Return the (x, y) coordinate for the center point of the cell that contains the specified text.  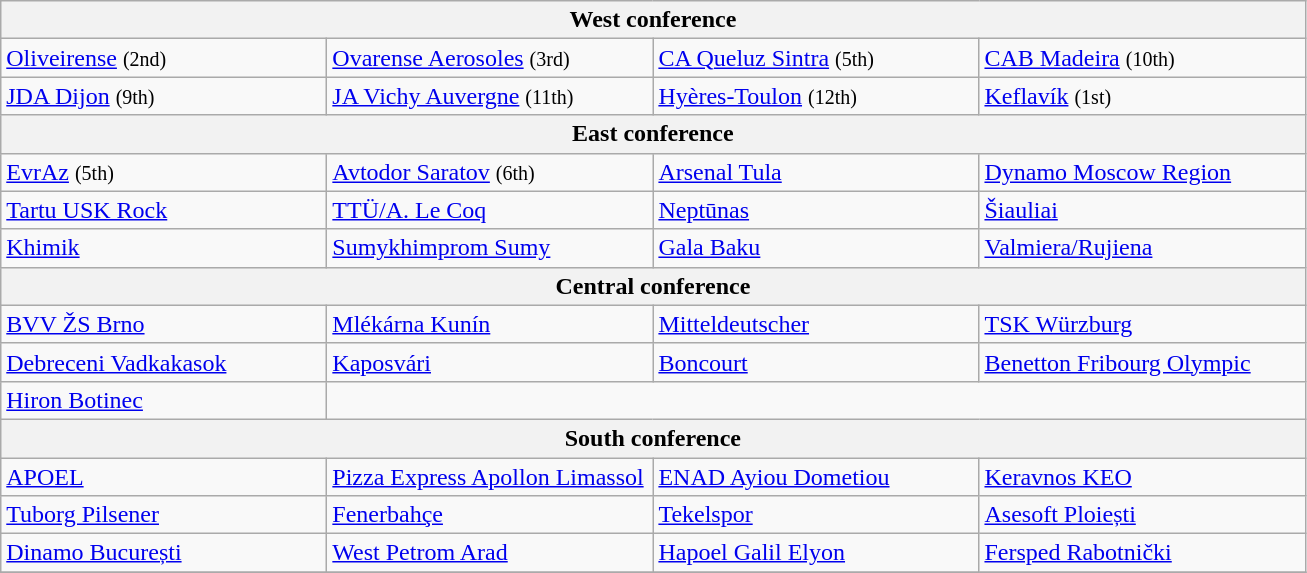
Hapoel Galil Elyon (816, 553)
JA Vichy Auvergne (11th) (490, 96)
East conference (653, 134)
EvrAz (5th) (164, 172)
Central conference (653, 286)
Tartu USK Rock (164, 210)
Dinamo București (164, 553)
Fenerbahçe (490, 515)
CAB Madeira (10th) (1142, 58)
Fersped Rabotnički (1142, 553)
Debreceni Vadkakasok (164, 362)
Boncourt (816, 362)
Šiauliai (1142, 210)
Kaposvári (490, 362)
Tekelspor (816, 515)
West conference (653, 20)
Mlékárna Kunín (490, 324)
Pizza Express Apollon Limassol (490, 477)
Avtodor Saratov (6th) (490, 172)
Tuborg Pilsener (164, 515)
Khimik (164, 248)
Oliveirense (2nd) (164, 58)
APOEL (164, 477)
Gala Baku (816, 248)
Keflavík (1st) (1142, 96)
Asesoft Ploiești (1142, 515)
Ovarense Aerosoles (3rd) (490, 58)
Sumykhimprom Sumy (490, 248)
Keravnos KEO (1142, 477)
Hiron Botinec (164, 400)
TSK Würzburg (1142, 324)
South conference (653, 438)
West Petrom Arad (490, 553)
Arsenal Tula (816, 172)
Dynamo Moscow Region (1142, 172)
CA Queluz Sintra (5th) (816, 58)
ENAD Ayiou Dometiou (816, 477)
Mitteldeutscher (816, 324)
TTÜ/A. Le Coq (490, 210)
BVV ŽS Brno (164, 324)
JDA Dijon (9th) (164, 96)
Hyères-Toulon (12th) (816, 96)
Neptūnas (816, 210)
Valmiera/Rujiena (1142, 248)
Benetton Fribourg Olympic (1142, 362)
